Return the (X, Y) coordinate for the center point of the cell that contains the specified text.  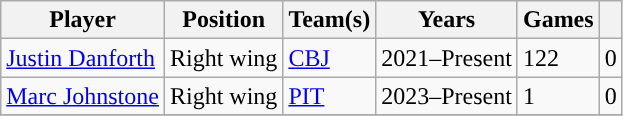
Team(s) (330, 20)
1 (558, 96)
Years (447, 20)
Justin Danforth (83, 58)
2023–Present (447, 96)
Player (83, 20)
Games (558, 20)
Position (223, 20)
CBJ (330, 58)
PIT (330, 96)
2021–Present (447, 58)
122 (558, 58)
Marc Johnstone (83, 96)
